Determine the [X, Y] coordinate at the center of the cell enclosing the given text.  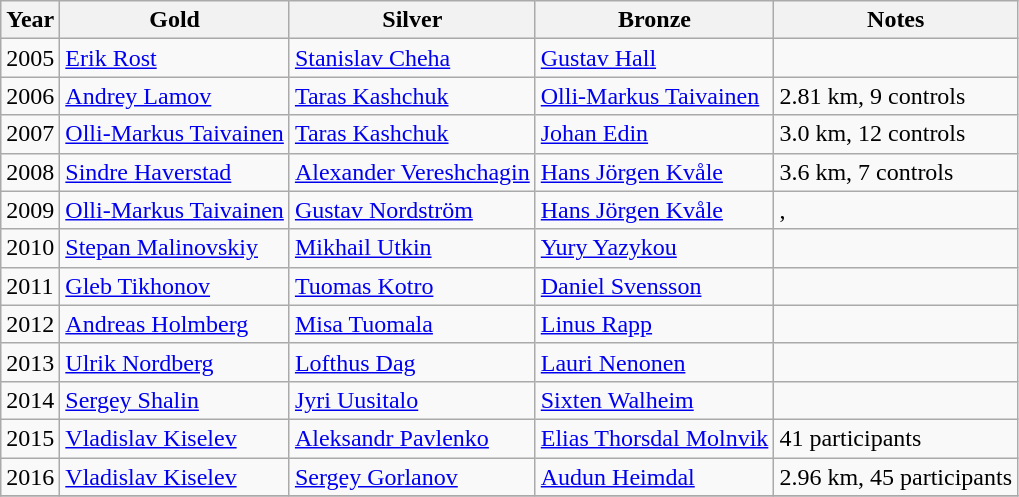
Aleksandr Pavlenko [412, 438]
Ulrik Nordberg [175, 362]
Elias Thorsdal Molnvik [654, 438]
Lauri Nenonen [654, 362]
, [896, 210]
Sergey Gorlanov [412, 477]
Gustav Hall [654, 58]
3.6 km, 7 controls [896, 172]
2012 [30, 324]
3.0 km, 12 controls [896, 134]
Alexander Vereshchagin [412, 172]
Misa Tuomala [412, 324]
2005 [30, 58]
Tuomas Kotro [412, 286]
Lofthus Dag [412, 362]
Jyri Uusitalo [412, 400]
Gleb Tikhonov [175, 286]
2016 [30, 477]
Linus Rapp [654, 324]
Silver [412, 20]
2.96 km, 45 participants [896, 477]
2009 [30, 210]
Bronze [654, 20]
2008 [30, 172]
Mikhail Utkin [412, 248]
Yury Yazykou [654, 248]
2010 [30, 248]
Gustav Nordström [412, 210]
Notes [896, 20]
Andreas Holmberg [175, 324]
2014 [30, 400]
41 participants [896, 438]
Gold [175, 20]
Stepan Malinovskiy [175, 248]
Erik Rost [175, 58]
2.81 km, 9 controls [896, 96]
Sixten Walheim [654, 400]
2007 [30, 134]
Andrey Lamov [175, 96]
2011 [30, 286]
2013 [30, 362]
Sindre Haverstad [175, 172]
Audun Heimdal [654, 477]
Year [30, 20]
Sergey Shalin [175, 400]
Daniel Svensson [654, 286]
Johan Edin [654, 134]
Stanislav Cheha [412, 58]
2006 [30, 96]
2015 [30, 438]
